Locate the cell with the specified text and output its (x, y) center coordinate. 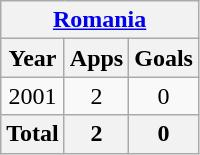
Apps (96, 58)
Year (33, 58)
Goals (164, 58)
2001 (33, 96)
Romania (100, 20)
Total (33, 134)
